Locate the cell with the specified text and output its [x, y] center coordinate. 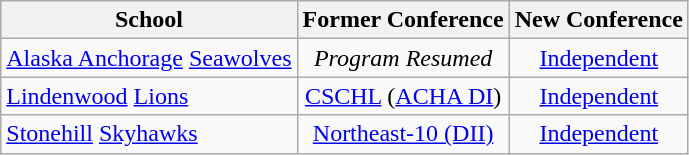
Lindenwood Lions [149, 96]
CSCHL (ACHA DI) [403, 96]
Program Resumed [403, 58]
Northeast-10 (DII) [403, 134]
Alaska Anchorage Seawolves [149, 58]
New Conference [598, 20]
Former Conference [403, 20]
School [149, 20]
Stonehill Skyhawks [149, 134]
